For the text-containing cell, return its midpoint in (x, y) coordinate format. 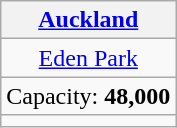
Eden Park (88, 58)
Auckland (88, 20)
Capacity: 48,000 (88, 96)
